Identify which cell holds the provided text, then report its [x, y] central coordinate. 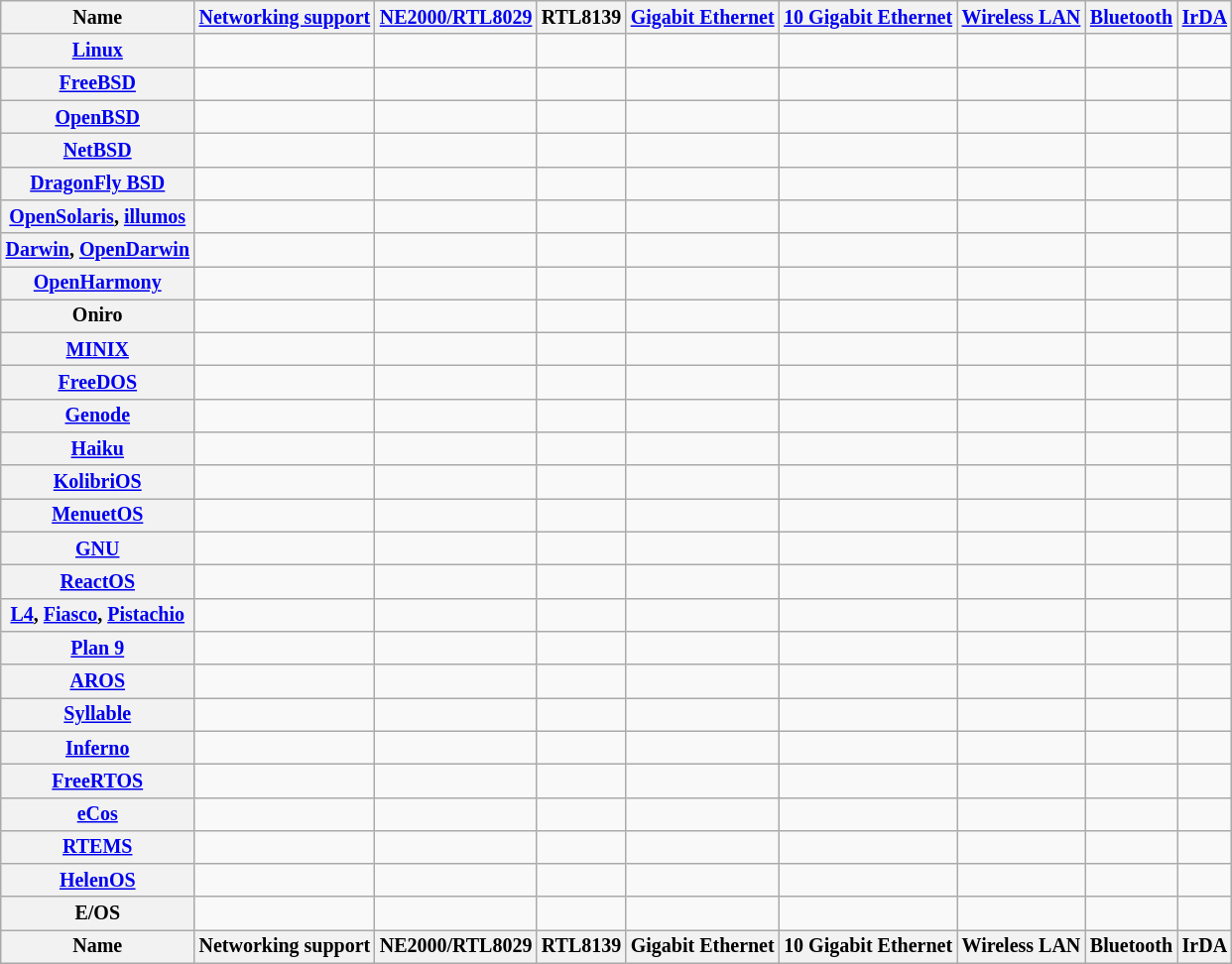
Plan 9 [97, 649]
eCos [97, 813]
MINIX [97, 349]
RTEMS [97, 847]
OpenSolaris, illumos [97, 216]
FreeRTOS [97, 782]
E/OS [97, 914]
Haiku [97, 448]
L4, Fiasco, Pistachio [97, 615]
DragonFly BSD [97, 182]
GNU [97, 549]
KolibriOS [97, 482]
OpenBSD [97, 117]
NetBSD [97, 151]
HelenOS [97, 881]
Inferno [97, 748]
Oniro [97, 315]
Linux [97, 52]
MenuetOS [97, 516]
ReactOS [97, 581]
FreeBSD [97, 83]
Syllable [97, 714]
AROS [97, 680]
OpenHarmony [97, 284]
Genode [97, 417]
Darwin, OpenDarwin [97, 250]
FreeDOS [97, 383]
